Output the (x, y) coordinate of the center of the cell containing the given text.  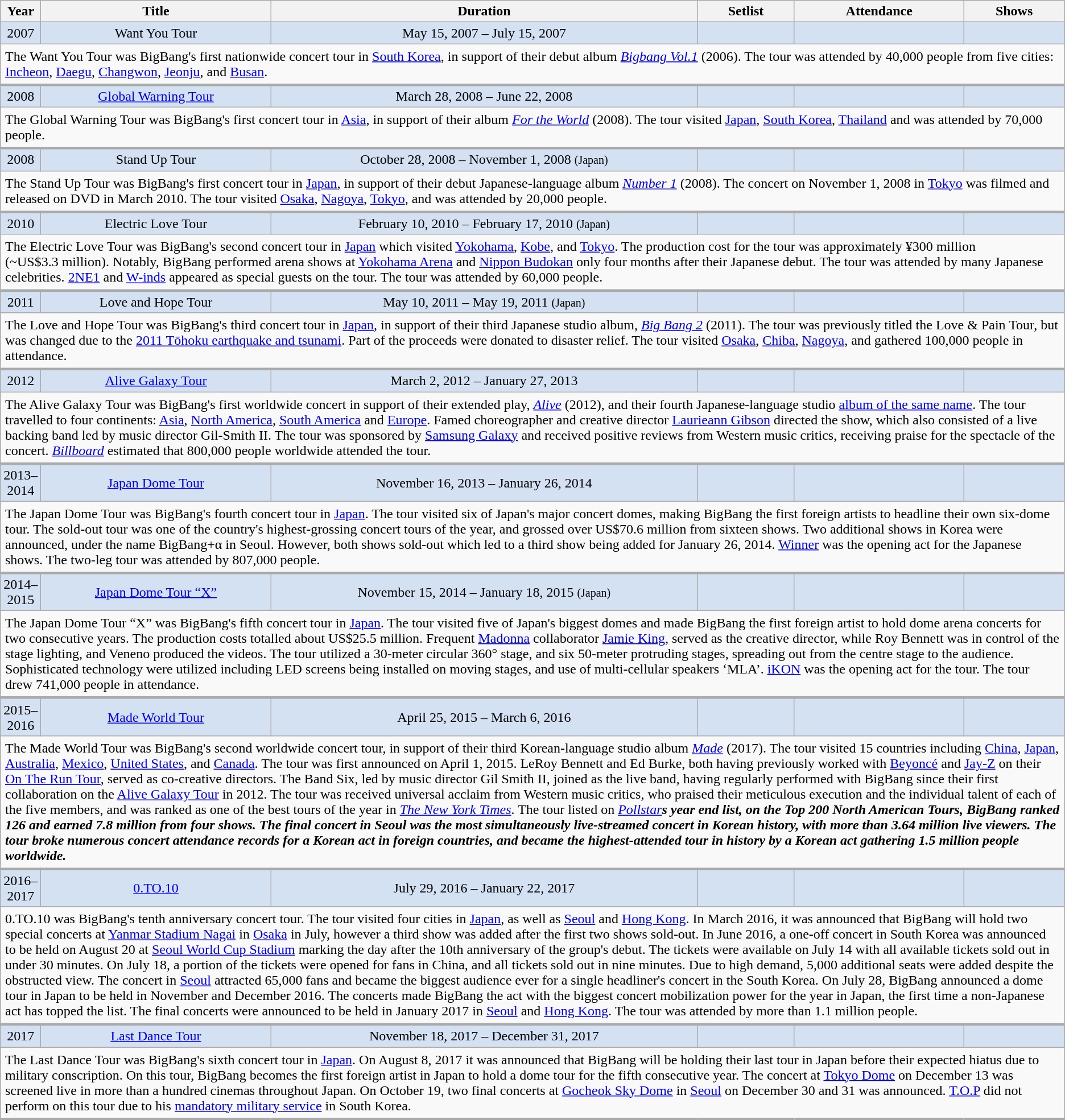
2013–2014 (20, 482)
Want You Tour (156, 33)
Alive Galaxy Tour (156, 381)
2015–2016 (20, 717)
Setlist (746, 11)
0.TO.10 (156, 887)
Shows (1014, 11)
Attendance (879, 11)
May 15, 2007 – July 15, 2007 (484, 33)
Last Dance Tour (156, 1036)
2010 (20, 223)
2007 (20, 33)
Electric Love Tour (156, 223)
Title (156, 11)
November 18, 2017 – December 31, 2017 (484, 1036)
Made World Tour (156, 717)
November 15, 2014 – January 18, 2015 (Japan) (484, 592)
November 16, 2013 – January 26, 2014 (484, 482)
2012 (20, 381)
Love and Hope Tour (156, 302)
Global Warning Tour (156, 96)
Duration (484, 11)
April 25, 2015 – March 6, 2016 (484, 717)
May 10, 2011 – May 19, 2011 (Japan) (484, 302)
Stand Up Tour (156, 159)
Year (20, 11)
2016–2017 (20, 887)
2014–2015 (20, 592)
Japan Dome Tour (156, 482)
2011 (20, 302)
Japan Dome Tour “X” (156, 592)
October 28, 2008 – November 1, 2008 (Japan) (484, 159)
March 28, 2008 – June 22, 2008 (484, 96)
March 2, 2012 – January 27, 2013 (484, 381)
February 10, 2010 – February 17, 2010 (Japan) (484, 223)
2017 (20, 1036)
July 29, 2016 – January 22, 2017 (484, 887)
